Provide the [X, Y] coordinate of the cell's center where the given text is located.  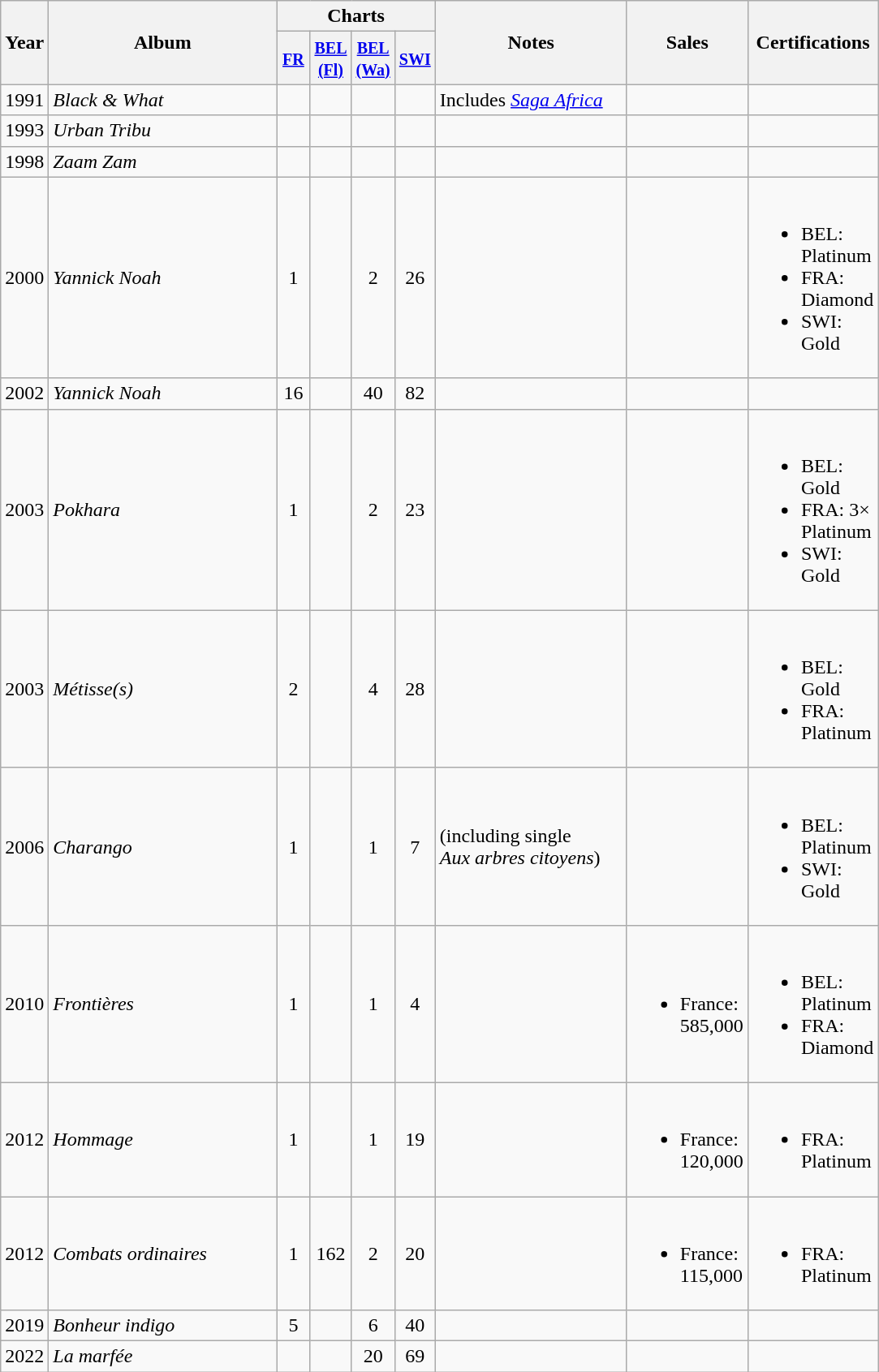
2010 [24, 1004]
BEL(Fl) [331, 58]
2019 [24, 1326]
2006 [24, 846]
Includes Saga Africa [531, 100]
BEL: PlatinumSWI: Gold [812, 846]
1998 [24, 161]
Métisse(s) [162, 689]
BEL: GoldFRA: Platinum [812, 689]
Sales [687, 42]
2002 [24, 394]
69 [415, 1357]
Zaam Zam [162, 161]
26 [415, 277]
Urban Tribu [162, 131]
1993 [24, 131]
La marfée [162, 1357]
1991 [24, 100]
BEL: GoldFRA: 3× PlatinumSWI: Gold [812, 510]
19 [415, 1139]
6 [373, 1326]
28 [415, 689]
Year [24, 42]
(including single Aux arbres citoyens) [531, 846]
BEL(Wa) [373, 58]
5 [294, 1326]
France: 120,000 [687, 1139]
Bonheur indigo [162, 1326]
Notes [531, 42]
Frontières [162, 1004]
2000 [24, 277]
SWI [415, 58]
Combats ordinaires [162, 1253]
16 [294, 394]
BEL: PlatinumFRA: Diamond [812, 1004]
Pokhara [162, 510]
Black & What [162, 100]
BEL: PlatinumFRA: DiamondSWI: Gold [812, 277]
Charango [162, 846]
82 [415, 394]
France: 585,000 [687, 1004]
Certifications [812, 42]
Hommage [162, 1139]
Charts [355, 16]
2022 [24, 1357]
FR [294, 58]
7 [415, 846]
France: 115,000 [687, 1253]
162 [331, 1253]
Album [162, 42]
23 [415, 510]
